From the cell containing the given text, extract its center point as (x, y) coordinate. 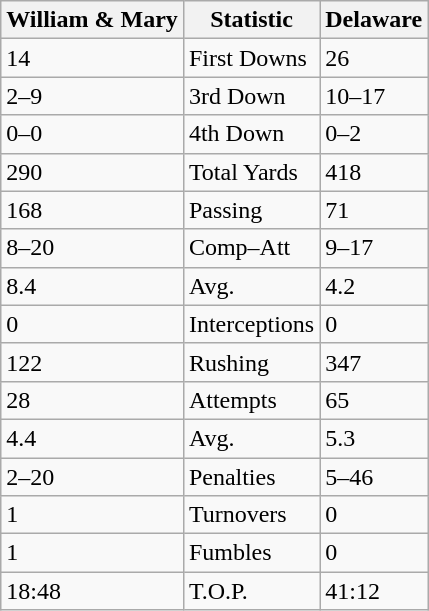
Penalties (251, 477)
8.4 (92, 286)
168 (92, 210)
First Downs (251, 58)
26 (374, 58)
3rd Down (251, 96)
Statistic (251, 20)
T.O.P. (251, 591)
William & Mary (92, 20)
418 (374, 172)
Rushing (251, 362)
Fumbles (251, 553)
2–9 (92, 96)
18:48 (92, 591)
4.4 (92, 438)
65 (374, 400)
41:12 (374, 591)
2–20 (92, 477)
4th Down (251, 134)
347 (374, 362)
10–17 (374, 96)
Comp–Att (251, 248)
Turnovers (251, 515)
71 (374, 210)
0–0 (92, 134)
290 (92, 172)
0–2 (374, 134)
5.3 (374, 438)
14 (92, 58)
8–20 (92, 248)
9–17 (374, 248)
Delaware (374, 20)
4.2 (374, 286)
Interceptions (251, 324)
122 (92, 362)
5–46 (374, 477)
28 (92, 400)
Attempts (251, 400)
Passing (251, 210)
Total Yards (251, 172)
